Determine the [X, Y] coordinate at the center of the cell enclosing the given text.  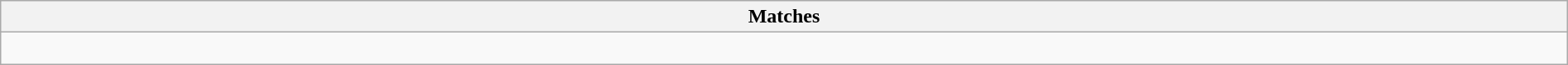
Matches [784, 17]
